Return the [X, Y] coordinate for the center point of the cell that contains the specified text.  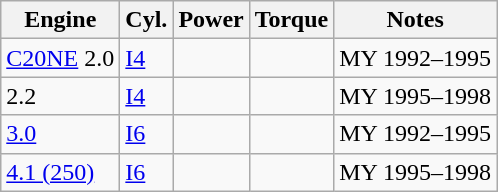
Torque [291, 20]
Notes [416, 20]
Engine [60, 20]
4.1 (250) [60, 172]
2.2 [60, 96]
3.0 [60, 134]
Power [211, 20]
Cyl. [146, 20]
C20NE 2.0 [60, 58]
